Pinpoint the cell where the given text exists, returning its (x, y) midpoint coordinate. 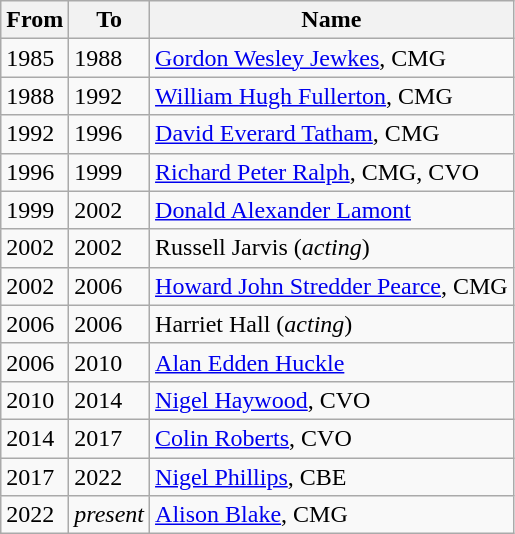
Richard Peter Ralph, CMG, CVO (332, 172)
David Everard Tatham, CMG (332, 134)
To (110, 20)
Name (332, 20)
Howard John Stredder Pearce, CMG (332, 286)
present (110, 515)
From (35, 20)
William Hugh Fullerton, CMG (332, 96)
Donald Alexander Lamont (332, 210)
1985 (35, 58)
Nigel Phillips, CBE (332, 477)
Russell Jarvis (acting) (332, 248)
Alan Edden Huckle (332, 362)
Nigel Haywood, CVO (332, 400)
Colin Roberts, CVO (332, 438)
Gordon Wesley Jewkes, CMG (332, 58)
Harriet Hall (acting) (332, 324)
Alison Blake, CMG (332, 515)
